Capture the cell that displays the provided text and extract its [X, Y] central coordinate. 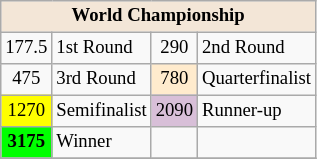
Runner-up [257, 112]
475 [26, 80]
2nd Round [257, 48]
780 [174, 80]
3175 [26, 142]
Winner [102, 142]
Semifinalist [102, 112]
World Championship [158, 16]
3rd Round [102, 80]
177.5 [26, 48]
1270 [26, 112]
1st Round [102, 48]
Quarterfinalist [257, 80]
290 [174, 48]
2090 [174, 112]
